Detect which cell encompasses the target text, then output its (X, Y) center coordinate. 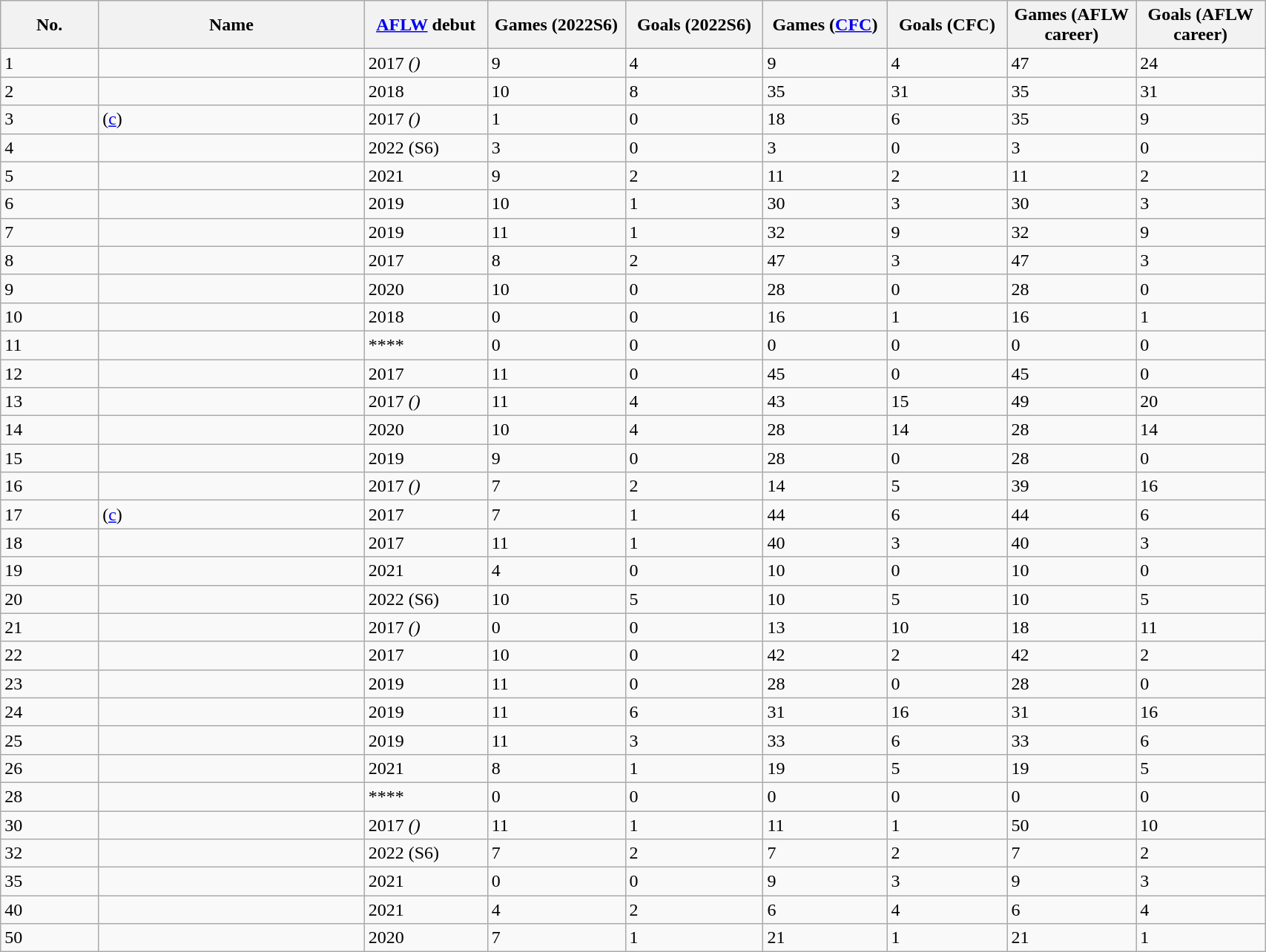
22 (50, 655)
Goals (2022S6) (694, 25)
39 (1072, 486)
Goals (AFLW career) (1201, 25)
12 (50, 373)
23 (50, 684)
Name (231, 25)
49 (1072, 402)
25 (50, 740)
43 (825, 402)
Games (AFLW career) (1072, 25)
17 (50, 515)
AFLW debut (426, 25)
Games (2022S6) (556, 25)
Goals (CFC) (947, 25)
No. (50, 25)
Games (CFC) (825, 25)
26 (50, 768)
